Detect which cell encompasses the target text, then output its (X, Y) center coordinate. 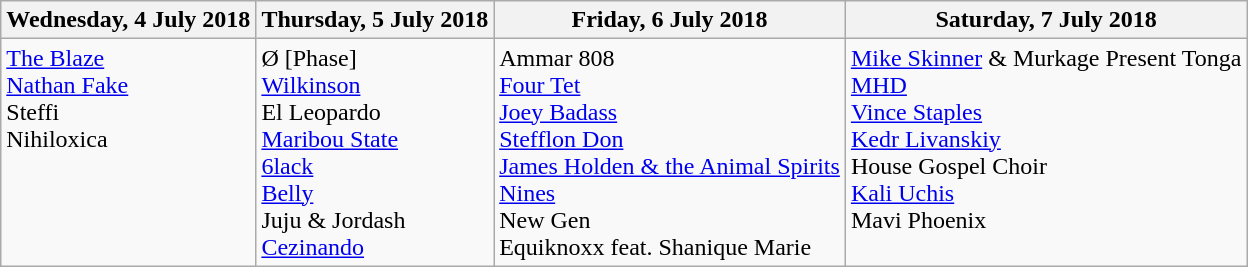
Ammar 808Four TetJoey BadassStefflon DonJames Holden & the Animal SpiritsNinesNew GenEquiknoxx feat. Shanique Marie (670, 152)
The BlazeNathan FakeSteffiNihiloxica (128, 152)
Friday, 6 July 2018 (670, 20)
Wednesday, 4 July 2018 (128, 20)
Mike Skinner & Murkage Present TongaMHDVince StaplesKedr LivanskiyHouse Gospel ChoirKali UchisMavi Phoenix (1046, 152)
Thursday, 5 July 2018 (375, 20)
Saturday, 7 July 2018 (1046, 20)
Ø [Phase]WilkinsonEl LeopardoMaribou State6lackBellyJuju & JordashCezinando (375, 152)
